Pinpoint the cell where the given text exists, returning its [X, Y] midpoint coordinate. 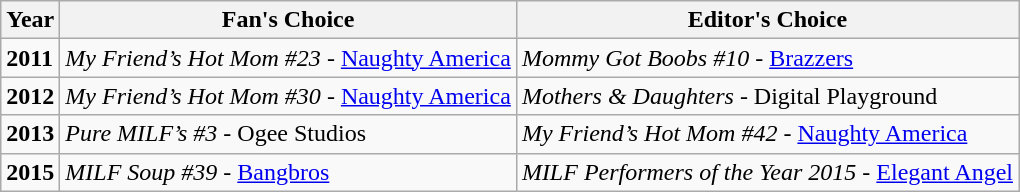
Mommy Got Boobs #10 - Brazzers [767, 58]
MILF Soup #39 - Bangbros [288, 172]
My Friend’s Hot Mom #30 - Naughty America [288, 96]
My Friend’s Hot Mom #42 - Naughty America [767, 134]
Year [30, 20]
Mothers & Daughters - Digital Playground [767, 96]
Pure MILF’s #3 - Ogee Studios [288, 134]
Editor's Choice [767, 20]
MILF Performers of the Year 2015 - Elegant Angel [767, 172]
My Friend’s Hot Mom #23 - Naughty America [288, 58]
2012 [30, 96]
Fan's Choice [288, 20]
2015 [30, 172]
2013 [30, 134]
2011 [30, 58]
